Find where the given text appears and provide that cell's center as [x, y] coordinate. 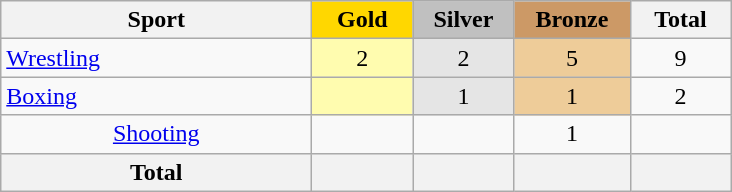
Boxing [156, 96]
Silver [464, 20]
Sport [156, 20]
9 [680, 58]
Shooting [156, 134]
Bronze [572, 20]
Wrestling [156, 58]
Gold [362, 20]
5 [572, 58]
